For the text-containing cell, return its midpoint in (x, y) coordinate format. 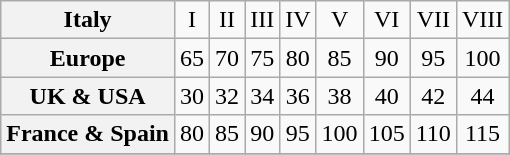
115 (482, 134)
IV (298, 20)
France & Spain (88, 134)
Italy (88, 20)
75 (262, 58)
UK & USA (88, 96)
I (192, 20)
105 (386, 134)
III (262, 20)
VI (386, 20)
32 (228, 96)
42 (433, 96)
V (340, 20)
Europe (88, 58)
VIII (482, 20)
38 (340, 96)
II (228, 20)
110 (433, 134)
30 (192, 96)
70 (228, 58)
44 (482, 96)
VII (433, 20)
36 (298, 96)
65 (192, 58)
34 (262, 96)
40 (386, 96)
